Determine the [x, y] coordinate at the center of the cell enclosing the given text.  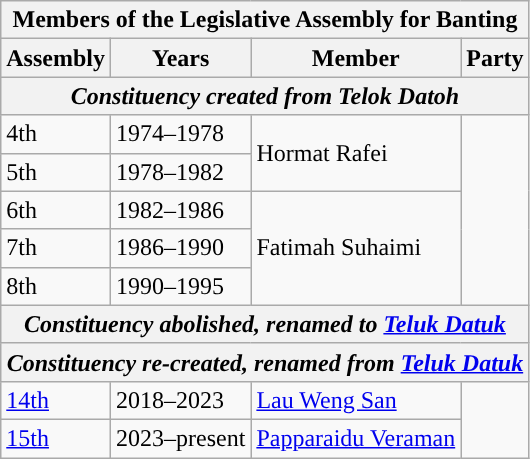
8th [56, 286]
Papparaidu Veraman [356, 438]
1978–1982 [180, 172]
Constituency abolished, renamed to Teluk Datuk [265, 324]
4th [56, 134]
Years [180, 58]
1990–1995 [180, 286]
15th [56, 438]
Members of the Legislative Assembly for Banting [265, 20]
Hormat Rafei [356, 153]
14th [56, 400]
Assembly [56, 58]
Member [356, 58]
1986–1990 [180, 248]
2018–2023 [180, 400]
7th [56, 248]
1982–1986 [180, 210]
Party [495, 58]
2023–present [180, 438]
Lau Weng San [356, 400]
Constituency created from Telok Datoh [265, 96]
6th [56, 210]
Fatimah Suhaimi [356, 248]
Constituency re-created, renamed from Teluk Datuk [265, 362]
5th [56, 172]
1974–1978 [180, 134]
